Locate the cell with the specified text and output its (X, Y) center coordinate. 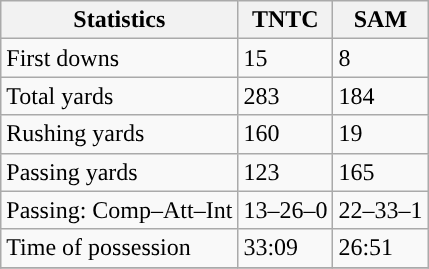
22–33–1 (380, 210)
Rushing yards (120, 134)
33:09 (286, 248)
Statistics (120, 20)
15 (286, 58)
8 (380, 58)
First downs (120, 58)
283 (286, 96)
26:51 (380, 248)
TNTC (286, 20)
SAM (380, 20)
165 (380, 172)
Time of possession (120, 248)
160 (286, 134)
123 (286, 172)
184 (380, 96)
Passing yards (120, 172)
13–26–0 (286, 210)
Passing: Comp–Att–Int (120, 210)
Total yards (120, 96)
19 (380, 134)
